Capture the cell that displays the provided text and extract its [X, Y] central coordinate. 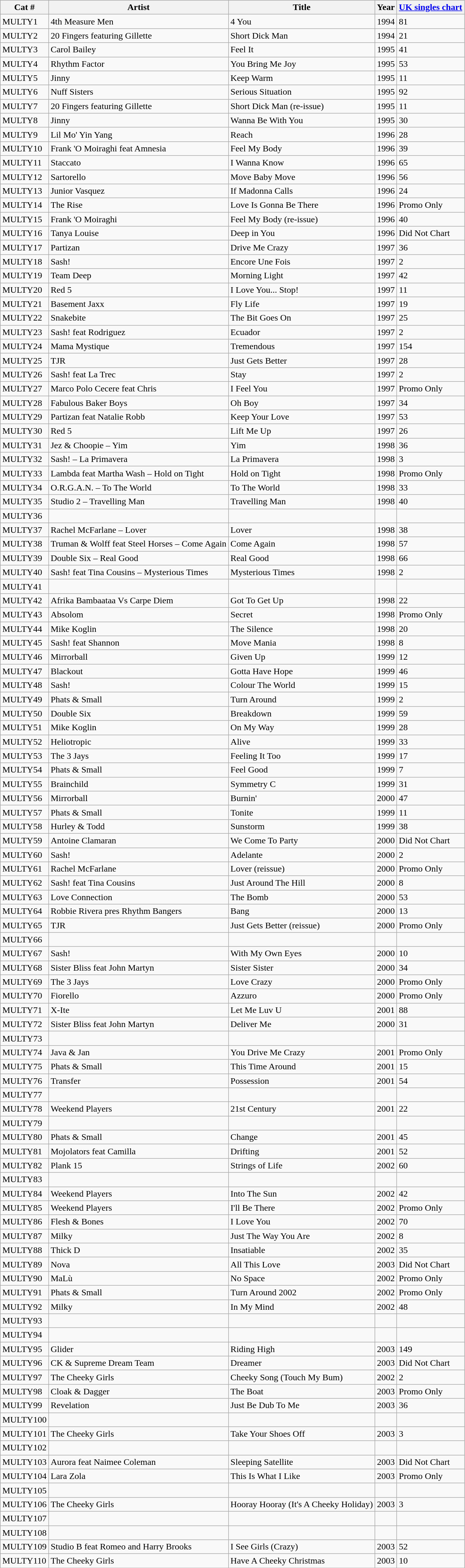
MULTY40 [24, 572]
Mama Mystique [139, 346]
Keep Warm [302, 78]
MULTY108 [24, 1533]
Carol Bailey [139, 50]
Marco Polo Cecere feat Chris [139, 388]
46 [430, 671]
MULTY75 [24, 1066]
Nova [139, 1264]
MULTY79 [24, 1123]
Lara Zola [139, 1476]
MULTY106 [24, 1504]
MULTY9 [24, 134]
Real Good [302, 558]
MULTY5 [24, 78]
MULTY33 [24, 473]
MULTY28 [24, 403]
MULTY102 [24, 1448]
MULTY4 [24, 64]
21 [430, 36]
Robbie Rivera pres Rhythm Bangers [139, 911]
You Drive Me Crazy [302, 1052]
Partizan [139, 247]
MULTY107 [24, 1518]
Given Up [302, 657]
Sash! feat Shannon [139, 643]
X-Ite [139, 1010]
MULTY32 [24, 459]
Oh Boy [302, 403]
Revelation [139, 1405]
Encore Une Fois [302, 262]
MULTY10 [24, 148]
Year [386, 7]
66 [430, 558]
Fly Life [302, 304]
Transfer [139, 1081]
Deliver Me [302, 1024]
Colour The World [302, 685]
La Primavera [302, 459]
Sartorello [139, 177]
MULTY39 [24, 558]
MULTY26 [24, 374]
Drifting [302, 1151]
Staccato [139, 163]
MULTY3 [24, 50]
Cat # [24, 7]
Turn Around 2002 [302, 1292]
Turn Around [302, 699]
MULTY92 [24, 1306]
MULTY1 [24, 22]
MULTY98 [24, 1391]
Blackout [139, 671]
Take Your Shoes Off [302, 1434]
Just Be Dub To Me [302, 1405]
Thick D [139, 1250]
No Space [302, 1278]
Snakebite [139, 318]
Hold on Tight [302, 473]
Burnin' [302, 798]
Possession [302, 1081]
MULTY84 [24, 1194]
Junior Vasquez [139, 191]
Alive [302, 742]
Rhythm Factor [139, 64]
Tanya Louise [139, 233]
Team Deep [139, 276]
I Feel You [302, 388]
59 [430, 714]
UK singles chart [430, 7]
MULTY100 [24, 1420]
MULTY82 [24, 1165]
45 [430, 1137]
MULTY61 [24, 869]
Wanna Be With You [302, 120]
MULTY12 [24, 177]
MULTY16 [24, 233]
MULTY73 [24, 1038]
In My Mind [302, 1306]
MULTY59 [24, 840]
I Love You... Stop! [302, 290]
Sash! feat Tina Cousins – Mysterious Times [139, 572]
O.R.G.A.N. – To The World [139, 488]
MULTY54 [24, 770]
The Rise [139, 205]
MULTY52 [24, 742]
Lift Me Up [302, 431]
Mysterious Times [302, 572]
Partizan feat Natalie Robb [139, 417]
Drive Me Crazy [302, 247]
Feel My Body [302, 148]
MULTY46 [24, 657]
MULTY64 [24, 911]
24 [430, 191]
Sister Sister [302, 968]
MULTY71 [24, 1010]
Antoine Clamaran [139, 840]
To The World [302, 488]
Just Gets Better (reissue) [302, 925]
Tonite [302, 812]
MULTY35 [24, 502]
Reach [302, 134]
If Madonna Calls [302, 191]
The Silence [302, 629]
Just Around The Hill [302, 883]
Travelling Man [302, 502]
MULTY95 [24, 1349]
MULTY77 [24, 1095]
48 [430, 1306]
MULTY62 [24, 883]
Cloak & Dagger [139, 1391]
MULTY99 [24, 1405]
MULTY23 [24, 332]
Cheeky Song (Touch My Bum) [302, 1377]
MULTY80 [24, 1137]
All This Love [302, 1264]
57 [430, 544]
MULTY51 [24, 728]
CK & Supreme Dream Team [139, 1363]
MULTY104 [24, 1476]
7 [430, 770]
The Bomb [302, 897]
Aurora feat Naimee Coleman [139, 1462]
Absolom [139, 614]
MULTY66 [24, 939]
MULTY74 [24, 1052]
88 [430, 1010]
Sash! feat Tina Cousins [139, 883]
Sleeping Satellite [302, 1462]
MULTY50 [24, 714]
MULTY109 [24, 1547]
MULTY67 [24, 954]
On My Way [302, 728]
Hooray Hooray (It's A Cheeky Holiday) [302, 1504]
MULTY85 [24, 1208]
Plank 15 [139, 1165]
92 [430, 92]
Heliotropic [139, 742]
MULTY30 [24, 431]
MULTY34 [24, 488]
MULTY29 [24, 417]
Double Six [139, 714]
MULTY2 [24, 36]
MULTY90 [24, 1278]
4 You [302, 22]
149 [430, 1349]
Secret [302, 614]
I See Girls (Crazy) [302, 1547]
Yim [302, 445]
MULTY57 [24, 812]
Rachel McFarlane – Lover [139, 530]
35 [430, 1250]
Short Dick Man (re-issue) [302, 106]
65 [430, 163]
MULTY76 [24, 1081]
4th Measure Men [139, 22]
Lover (reissue) [302, 869]
Morning Light [302, 276]
19 [430, 304]
Deep in You [302, 233]
Azzuro [302, 996]
Serious Situation [302, 92]
Move Baby Move [302, 177]
Love Crazy [302, 982]
Frank 'O Moiraghi [139, 219]
MULTY8 [24, 120]
MULTY36 [24, 516]
MULTY22 [24, 318]
20 [430, 629]
Studio B feat Romeo and Harry Brooks [139, 1547]
Got To Get Up [302, 600]
Sash! feat Rodriguez [139, 332]
MULTY7 [24, 106]
MULTY103 [24, 1462]
MULTY6 [24, 92]
Fabulous Baker Boys [139, 403]
81 [430, 22]
Afrika Bambaataa Vs Carpe Diem [139, 600]
MULTY20 [24, 290]
The Bit Goes On [302, 318]
47 [430, 798]
MULTY21 [24, 304]
Hurley & Todd [139, 826]
MULTY69 [24, 982]
Lil Mo' Yin Yang [139, 134]
Love Connection [139, 897]
30 [430, 120]
Jez & Choopie – Yim [139, 445]
MULTY27 [24, 388]
Keep Your Love [302, 417]
With My Own Eyes [302, 954]
Feel It [302, 50]
Lover [302, 530]
Artist [139, 7]
Move Mania [302, 643]
Frank 'O Moiraghi feat Amnesia [139, 148]
Feel Good [302, 770]
Breakdown [302, 714]
26 [430, 431]
Flesh & Bones [139, 1222]
MULTY83 [24, 1180]
54 [430, 1081]
Sunstorm [302, 826]
Ecuador [302, 332]
MULTY89 [24, 1264]
MULTY42 [24, 600]
MULTY18 [24, 262]
70 [430, 1222]
56 [430, 177]
Riding High [302, 1349]
MULTY48 [24, 685]
Fiorello [139, 996]
MULTY78 [24, 1109]
MULTY17 [24, 247]
Nuff Sisters [139, 92]
MULTY44 [24, 629]
We Come To Party [302, 840]
MULTY13 [24, 191]
MULTY45 [24, 643]
MULTY49 [24, 699]
MULTY41 [24, 586]
MULTY37 [24, 530]
Glider [139, 1349]
MULTY38 [24, 544]
MULTY88 [24, 1250]
MULTY93 [24, 1321]
41 [430, 50]
12 [430, 657]
MULTY91 [24, 1292]
17 [430, 756]
MULTY11 [24, 163]
Brainchild [139, 784]
Feeling It Too [302, 756]
MULTY43 [24, 614]
The Boat [302, 1391]
MaLù [139, 1278]
MULTY25 [24, 360]
MULTY72 [24, 1024]
Dreamer [302, 1363]
60 [430, 1165]
MULTY53 [24, 756]
I Wanna Know [302, 163]
MULTY63 [24, 897]
MULTY94 [24, 1335]
Short Dick Man [302, 36]
MULTY96 [24, 1363]
Mojolators feat Camilla [139, 1151]
Gotta Have Hope [302, 671]
154 [430, 346]
Title [302, 7]
Just Gets Better [302, 360]
Change [302, 1137]
Come Again [302, 544]
Java & Jan [139, 1052]
MULTY24 [24, 346]
Studio 2 – Travelling Man [139, 502]
MULTY65 [24, 925]
Bang [302, 911]
MULTY86 [24, 1222]
25 [430, 318]
MULTY56 [24, 798]
Love Is Gonna Be There [302, 205]
MULTY55 [24, 784]
MULTY19 [24, 276]
Rachel McFarlane [139, 869]
MULTY110 [24, 1561]
13 [430, 911]
MULTY97 [24, 1377]
Sash! feat La Trec [139, 374]
This Is What I Like [302, 1476]
Truman & Wolff feat Steel Horses – Come Again [139, 544]
MULTY68 [24, 968]
Insatiable [302, 1250]
21st Century [302, 1109]
MULTY47 [24, 671]
Adelante [302, 854]
Tremendous [302, 346]
Double Six – Real Good [139, 558]
MULTY31 [24, 445]
Just The Way You Are [302, 1236]
Basement Jaxx [139, 304]
MULTY87 [24, 1236]
Feel My Body (re-issue) [302, 219]
Stay [302, 374]
Symmetry C [302, 784]
MULTY14 [24, 205]
39 [430, 148]
Strings of Life [302, 1165]
I'll Be There [302, 1208]
You Bring Me Joy [302, 64]
MULTY101 [24, 1434]
MULTY70 [24, 996]
Lambda feat Martha Wash – Hold on Tight [139, 473]
MULTY58 [24, 826]
Sash! – La Primavera [139, 459]
MULTY60 [24, 854]
Into The Sun [302, 1194]
I Love You [302, 1222]
MULTY15 [24, 219]
This Time Around [302, 1066]
Let Me Luv U [302, 1010]
Have A Cheeky Christmas [302, 1561]
MULTY105 [24, 1490]
MULTY81 [24, 1151]
